Provide the [X, Y] coordinate of the cell's center where the given text is located.  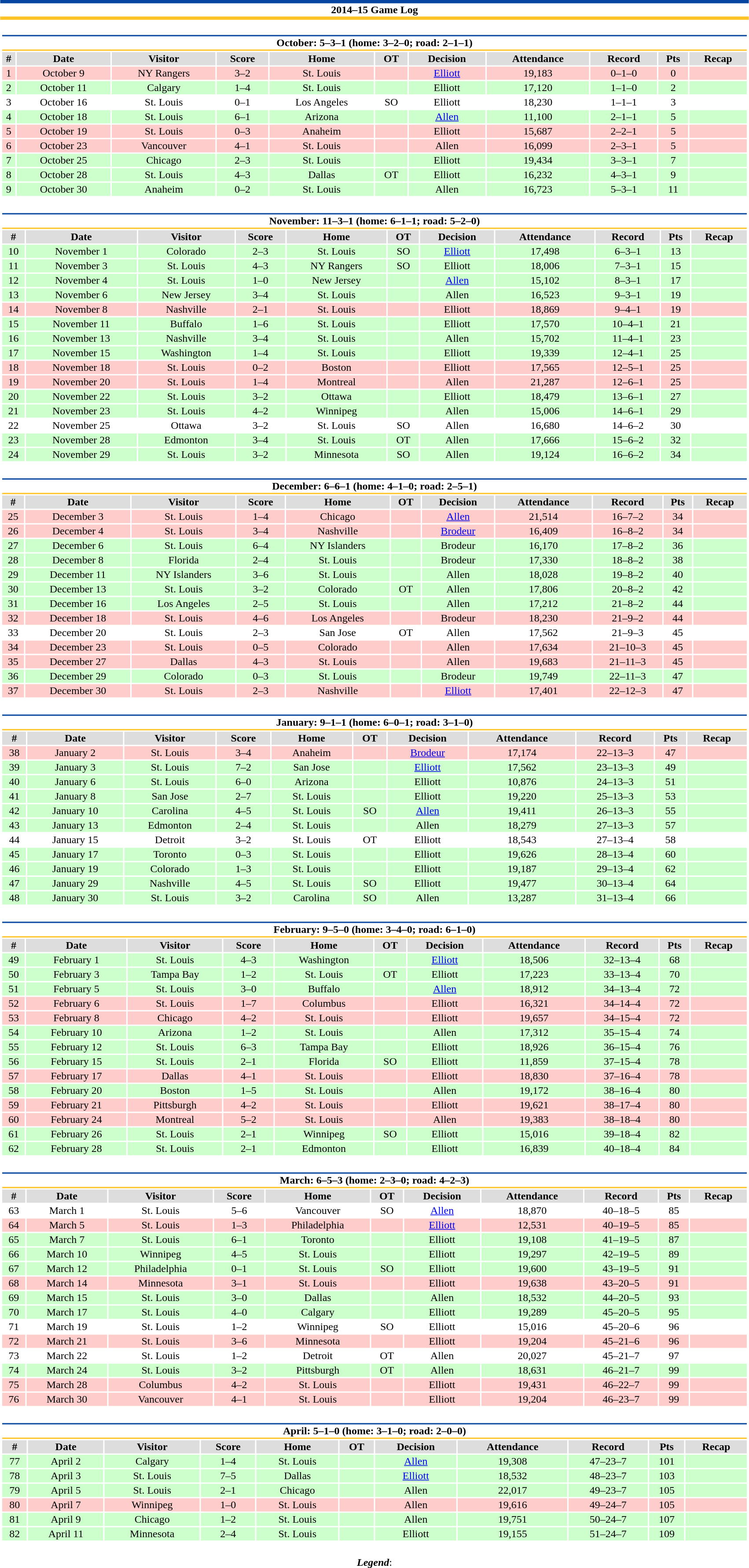
21–11–3 [628, 662]
48–23–7 [608, 1476]
March 5 [67, 1225]
16–6–2 [628, 454]
February 6 [77, 1003]
71 [14, 1327]
21,514 [543, 517]
January 13 [76, 826]
109 [667, 1534]
19,183 [538, 73]
November 15 [81, 353]
21–9–3 [628, 633]
12 [13, 280]
87 [674, 1240]
February 17 [77, 1076]
37–16–4 [622, 1076]
18,279 [522, 826]
93 [674, 1298]
February 21 [77, 1105]
12–6–1 [628, 382]
52 [13, 1003]
22 [13, 425]
January 17 [76, 855]
19,187 [522, 869]
4–6 [261, 618]
19,600 [532, 1269]
19,638 [532, 1283]
December 6 [77, 546]
17,565 [545, 367]
28 [13, 560]
10–4–1 [628, 324]
October 9 [63, 73]
November 29 [81, 454]
February 24 [77, 1119]
43 [14, 826]
0–1–0 [624, 73]
56 [13, 1061]
December 3 [77, 517]
21–10–3 [628, 647]
April 11 [66, 1534]
34–13–4 [622, 989]
December 16 [77, 604]
23–13–3 [615, 768]
March 17 [67, 1312]
50–24–7 [608, 1520]
37 [13, 691]
7–2 [244, 768]
63 [14, 1211]
84 [675, 1148]
January 15 [76, 840]
48 [14, 898]
19,683 [543, 662]
19,411 [522, 811]
April 2 [66, 1462]
8–3–1 [628, 280]
9–4–1 [628, 309]
October 18 [63, 117]
18,543 [522, 840]
18,926 [534, 1047]
67 [14, 1269]
77 [15, 1462]
30–13–4 [615, 884]
November 3 [81, 266]
October 23 [63, 146]
38–16–4 [622, 1090]
17,634 [543, 647]
October 28 [63, 175]
19,431 [532, 1385]
17,570 [545, 324]
March 30 [67, 1399]
14 [13, 309]
December 4 [77, 531]
2–5 [261, 604]
22–13–3 [615, 753]
1–7 [249, 1003]
17,806 [543, 589]
March 28 [67, 1385]
December 27 [77, 662]
28–13–4 [615, 855]
25–13–3 [615, 797]
April 5 [66, 1491]
16–7–2 [628, 517]
34–14–4 [622, 1003]
81 [15, 1520]
42–19–5 [621, 1254]
November 28 [81, 440]
45–21–7 [621, 1356]
69 [14, 1298]
21,287 [545, 382]
19,155 [512, 1534]
1 [9, 73]
5–6 [239, 1211]
January 10 [76, 811]
March 22 [67, 1356]
3–3–1 [624, 161]
7–5 [228, 1476]
17,223 [534, 974]
February 28 [77, 1148]
17,666 [545, 440]
4 [9, 117]
19,751 [512, 1520]
59 [13, 1105]
November 4 [81, 280]
15,102 [545, 280]
November 20 [81, 382]
46–23–7 [621, 1399]
November 22 [81, 396]
0 [673, 73]
19,220 [522, 797]
1–1–0 [624, 88]
February 3 [77, 974]
18 [13, 367]
15,687 [538, 132]
61 [13, 1134]
October 19 [63, 132]
39 [14, 768]
18,912 [534, 989]
October 25 [63, 161]
February 10 [77, 1032]
18,506 [534, 960]
36–15–4 [622, 1047]
34–15–4 [622, 1018]
18,006 [545, 266]
February 15 [77, 1061]
38–17–4 [622, 1105]
12–4–1 [628, 353]
February: 9–5–0 (home: 3–4–0; road: 6–1–0) [374, 930]
16,523 [545, 295]
December 29 [77, 676]
49–23–7 [608, 1491]
43–19–5 [621, 1269]
54 [13, 1032]
15–6–2 [628, 440]
16,099 [538, 146]
19,626 [522, 855]
103 [667, 1476]
20,027 [532, 1356]
March 7 [67, 1240]
January 30 [76, 898]
October 16 [63, 102]
11,859 [534, 1061]
7–3–1 [628, 266]
16–8–2 [628, 531]
November 1 [81, 251]
22–11–3 [628, 676]
97 [674, 1356]
April: 5–1–0 (home: 3–1–0; road: 2–0–0) [374, 1431]
16,321 [534, 1003]
20–8–2 [628, 589]
33–13–4 [622, 974]
46–21–7 [621, 1370]
35 [13, 662]
13–6–1 [628, 396]
December 8 [77, 560]
November 25 [81, 425]
39–18–4 [622, 1134]
March 1 [67, 1211]
19,621 [534, 1105]
16,232 [538, 175]
35–15–4 [622, 1032]
2–2–1 [624, 132]
November 23 [81, 411]
79 [15, 1491]
15,702 [545, 338]
17,498 [545, 251]
December: 6–6–1 (home: 4–1–0; road: 2–5–1) [374, 486]
2–7 [244, 797]
March 14 [67, 1283]
19,108 [532, 1240]
17–8–2 [628, 546]
October 11 [63, 88]
November 6 [81, 295]
14–6–2 [628, 425]
22–12–3 [628, 691]
19,657 [534, 1018]
16,170 [543, 546]
February 8 [77, 1018]
32–13–4 [622, 960]
12–5–1 [628, 367]
29–13–4 [615, 869]
18,870 [532, 1211]
26 [13, 531]
17,330 [543, 560]
27–13–4 [615, 840]
March 19 [67, 1327]
March 10 [67, 1254]
40–19–5 [621, 1225]
45–20–6 [621, 1327]
18,631 [532, 1370]
95 [674, 1312]
31–13–4 [615, 898]
5–2 [249, 1119]
41 [14, 797]
January 19 [76, 869]
16,409 [543, 531]
4–0 [239, 1312]
January 29 [76, 884]
March 24 [67, 1370]
6–3–1 [628, 251]
9–3–1 [628, 295]
November 18 [81, 367]
12,531 [532, 1225]
75 [14, 1385]
February 5 [77, 989]
January 8 [76, 797]
1–6 [261, 324]
17,120 [538, 88]
December 23 [77, 647]
December 30 [77, 691]
31 [13, 604]
8 [9, 175]
19,297 [532, 1254]
19,749 [543, 676]
16,839 [534, 1148]
44–20–5 [621, 1298]
33 [13, 633]
46–22–7 [621, 1385]
101 [667, 1462]
27–13–3 [615, 826]
6–3 [249, 1047]
19,616 [512, 1505]
16 [13, 338]
19,172 [534, 1090]
17,174 [522, 753]
40–18–5 [621, 1211]
2–1–1 [624, 117]
24 [13, 454]
13,287 [522, 898]
November 8 [81, 309]
16,723 [538, 190]
October 30 [63, 190]
4–3–1 [624, 175]
21–8–2 [628, 604]
October: 5–3–1 (home: 3–2–0; road: 2–1–1) [374, 43]
April 7 [66, 1505]
24–13–3 [615, 782]
January 2 [76, 753]
December 11 [77, 575]
19–8–2 [628, 575]
19,339 [545, 353]
March 21 [67, 1341]
December 20 [77, 633]
51–24–7 [608, 1534]
107 [667, 1520]
73 [14, 1356]
26–13–3 [615, 811]
65 [14, 1240]
December 18 [77, 618]
18,028 [543, 575]
45–20–5 [621, 1312]
November: 11–3–1 (home: 6–1–1; road: 5–2–0) [374, 221]
March 12 [67, 1269]
February 12 [77, 1047]
18,830 [534, 1076]
March 15 [67, 1298]
1–1–1 [624, 102]
89 [674, 1254]
45–21–6 [621, 1341]
37–15–4 [622, 1061]
17,401 [543, 691]
17,212 [543, 604]
15,006 [545, 411]
18,479 [545, 396]
2–3–1 [624, 146]
47–23–7 [608, 1462]
6–0 [244, 782]
March: 6–5–3 (home: 2–3–0; road: 4–2–3) [374, 1181]
19,434 [538, 161]
19,289 [532, 1312]
February 20 [77, 1090]
10,876 [522, 782]
April 3 [66, 1476]
1–5 [249, 1090]
50 [13, 974]
40–18–4 [622, 1148]
19,308 [512, 1462]
6–4 [261, 546]
3–1 [239, 1283]
14–6–1 [628, 411]
43–20–5 [621, 1283]
2014–15 Game Log [374, 10]
21–9–2 [628, 618]
February 1 [77, 960]
20 [13, 396]
November 11 [81, 324]
19,124 [545, 454]
41–19–5 [621, 1240]
17,312 [534, 1032]
18,869 [545, 309]
November 13 [81, 338]
10 [13, 251]
6 [9, 146]
February 26 [77, 1134]
46 [14, 869]
16,680 [545, 425]
11–4–1 [628, 338]
19,477 [522, 884]
5–3–1 [624, 190]
22,017 [512, 1491]
18–8–2 [628, 560]
January: 9–1–1 (home: 6–0–1; road: 3–1–0) [374, 722]
January 3 [76, 768]
April 9 [66, 1520]
11,100 [538, 117]
0–5 [261, 647]
December 13 [77, 589]
38–18–4 [622, 1119]
January 6 [76, 782]
19,383 [534, 1119]
49–24–7 [608, 1505]
